Locate the cell with the specified text and output its (x, y) center coordinate. 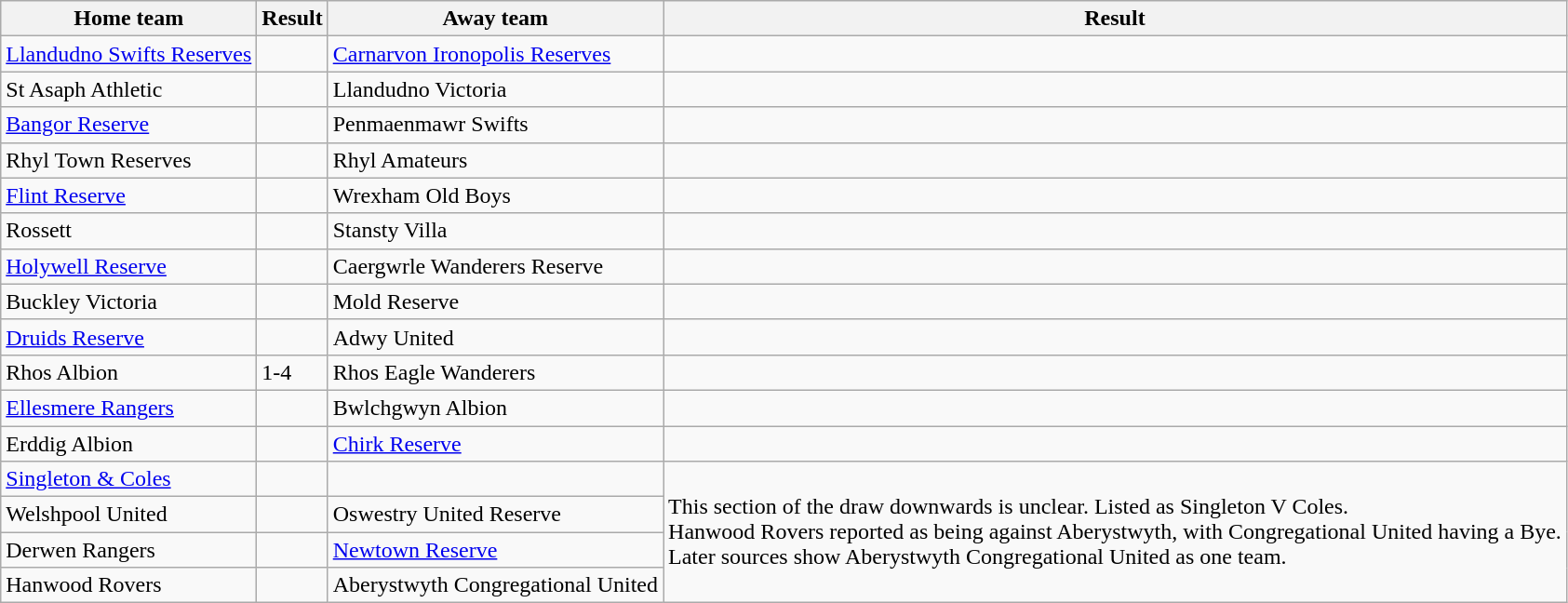
Bangor Reserve (128, 125)
Llandudno Victoria (495, 89)
Rossett (128, 231)
Newtown Reserve (495, 550)
Wrexham Old Boys (495, 195)
Druids Reserve (128, 337)
Away team (495, 19)
Flint Reserve (128, 195)
Carnarvon Ironopolis Reserves (495, 54)
Singleton & Coles (128, 479)
Home team (128, 19)
Derwen Rangers (128, 550)
Erddig Albion (128, 444)
Adwy United (495, 337)
Hanwood Rovers (128, 585)
Rhos Eagle Wanderers (495, 372)
Caergwrle Wanderers Reserve (495, 266)
Rhyl Town Reserves (128, 160)
Penmaenmawr Swifts (495, 125)
Oswestry United Reserve (495, 515)
Mold Reserve (495, 301)
St Asaph Athletic (128, 89)
Stansty Villa (495, 231)
1-4 (292, 372)
Rhyl Amateurs (495, 160)
Holywell Reserve (128, 266)
Rhos Albion (128, 372)
Llandudno Swifts Reserves (128, 54)
Bwlchgwyn Albion (495, 408)
Welshpool United (128, 515)
Aberystwyth Congregational United (495, 585)
Buckley Victoria (128, 301)
Chirk Reserve (495, 444)
Ellesmere Rangers (128, 408)
